Extract the (x, y) coordinate from the center of the cell holding the provided text.  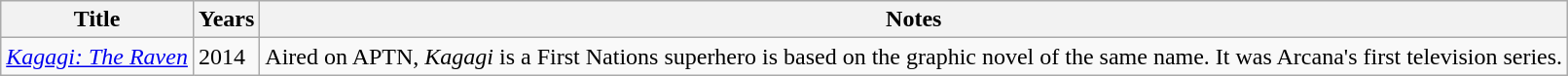
Kagagi: The Raven (97, 57)
Title (97, 19)
Years (226, 19)
Notes (914, 19)
2014 (226, 57)
Aired on APTN, Kagagi is a First Nations superhero is based on the graphic novel of the same name. It was Arcana's first television series. (914, 57)
